Capture the cell that displays the provided text and extract its (X, Y) central coordinate. 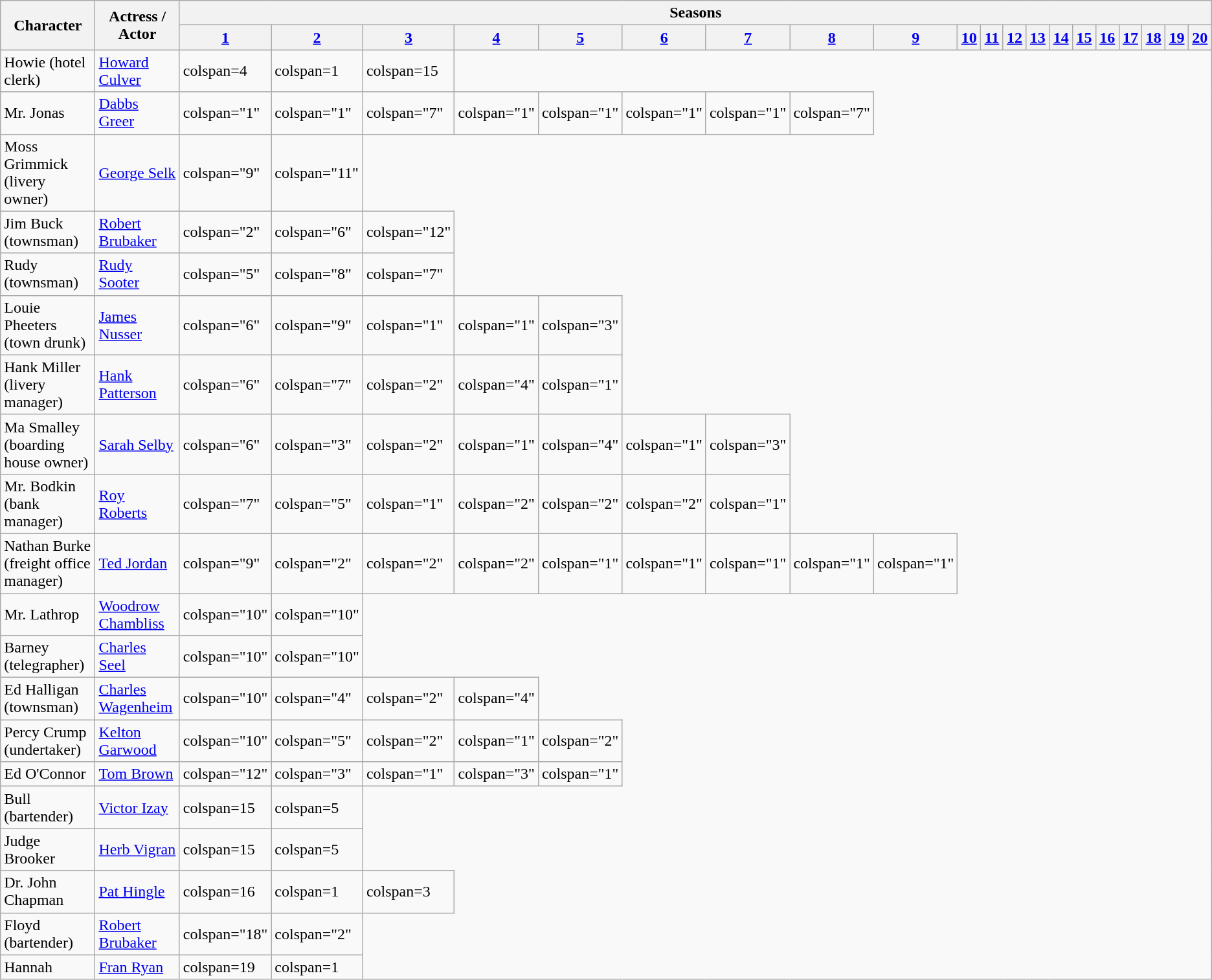
colspan=3 (409, 892)
Character (48, 25)
13 (1038, 38)
16 (1107, 38)
Victor Izay (137, 808)
12 (1015, 38)
Tom Brown (137, 774)
Actress / Actor (137, 25)
17 (1130, 38)
Howard Culver (137, 71)
Hank Miller (livery manager) (48, 384)
8 (832, 38)
colspan=19 (225, 967)
11 (992, 38)
Dabbs Greer (137, 113)
9 (915, 38)
Mr. Jonas (48, 113)
Seasons (695, 13)
Howie (hotel clerk) (48, 71)
Herb Vigran (137, 849)
10 (969, 38)
Hank Patterson (137, 384)
7 (748, 38)
Ed O'Connor (48, 774)
Ma Smalley (boarding house owner) (48, 444)
Judge Brooker (48, 849)
colspan="18" (225, 933)
Charles Seel (137, 656)
James Nusser (137, 325)
15 (1084, 38)
Dr. John Chapman (48, 892)
Bull (bartender) (48, 808)
Ed Halligan (townsman) (48, 699)
Kelton Garwood (137, 741)
Roy Roberts (137, 504)
2 (317, 38)
colspan="8" (317, 274)
colspan=16 (225, 892)
14 (1061, 38)
Rudy (townsman) (48, 274)
colspan="11" (317, 172)
colspan=4 (225, 71)
Barney (telegrapher) (48, 656)
Charles Wagenheim (137, 699)
Mr. Lathrop (48, 614)
Moss Grimmick (livery owner) (48, 172)
Hannah (48, 967)
5 (580, 38)
1 (225, 38)
Pat Hingle (137, 892)
4 (497, 38)
Rudy Sooter (137, 274)
Nathan Burke (freight office manager) (48, 563)
3 (409, 38)
Woodrow Chambliss (137, 614)
Louie Pheeters (town drunk) (48, 325)
6 (664, 38)
Jim Buck (townsman) (48, 232)
Mr. Bodkin (bank manager) (48, 504)
18 (1154, 38)
Sarah Selby (137, 444)
Percy Crump (undertaker) (48, 741)
20 (1200, 38)
Ted Jordan (137, 563)
Floyd (bartender) (48, 933)
George Selk (137, 172)
Fran Ryan (137, 967)
19 (1177, 38)
